Detect which cell encompasses the target text, then output its (X, Y) center coordinate. 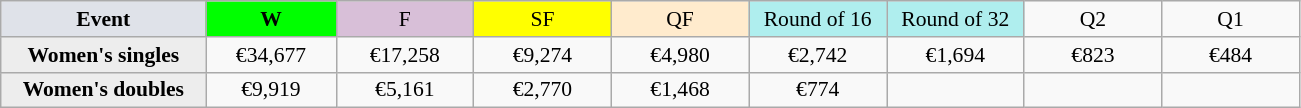
Round of 32 (955, 19)
€9,919 (271, 90)
€1,468 (680, 90)
€34,677 (271, 55)
Women's doubles (104, 90)
€774 (818, 90)
€9,274 (543, 55)
€2,742 (818, 55)
F (405, 19)
Round of 16 (818, 19)
€2,770 (543, 90)
€4,980 (680, 55)
Q1 (1231, 19)
€17,258 (405, 55)
SF (543, 19)
€5,161 (405, 90)
Women's singles (104, 55)
€823 (1093, 55)
QF (680, 19)
€1,694 (955, 55)
Event (104, 19)
€484 (1231, 55)
W (271, 19)
Q2 (1093, 19)
